Provide the [X, Y] coordinate of the cell's center where the given text is located.  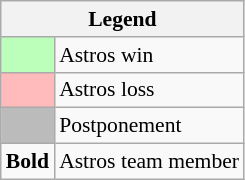
Postponement [149, 126]
Bold [28, 162]
Astros loss [149, 90]
Astros team member [149, 162]
Legend [122, 19]
Astros win [149, 55]
